Provide the (X, Y) coordinate of the cell's center where the given text is located.  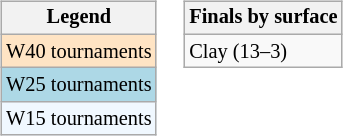
Legend (78, 18)
W25 tournaments (78, 85)
Finals by surface (263, 18)
W40 tournaments (78, 51)
W15 tournaments (78, 119)
Clay (13–3) (263, 51)
